Return the (x, y) coordinate for the center point of the cell that contains the specified text.  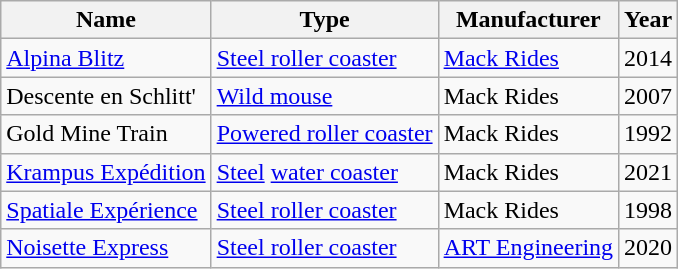
2021 (648, 172)
Spatiale Expérience (106, 210)
Gold Mine Train (106, 134)
Steel water coaster (324, 172)
Manufacturer (528, 20)
1998 (648, 210)
Noisette Express (106, 248)
Descente en Schlitt' (106, 96)
Year (648, 20)
Wild mouse (324, 96)
2020 (648, 248)
Powered roller coaster (324, 134)
ART Engineering (528, 248)
Krampus Expédition (106, 172)
2007 (648, 96)
1992 (648, 134)
Alpina Blitz (106, 58)
2014 (648, 58)
Name (106, 20)
Type (324, 20)
